Return [X, Y] of the center of cell containing provided text 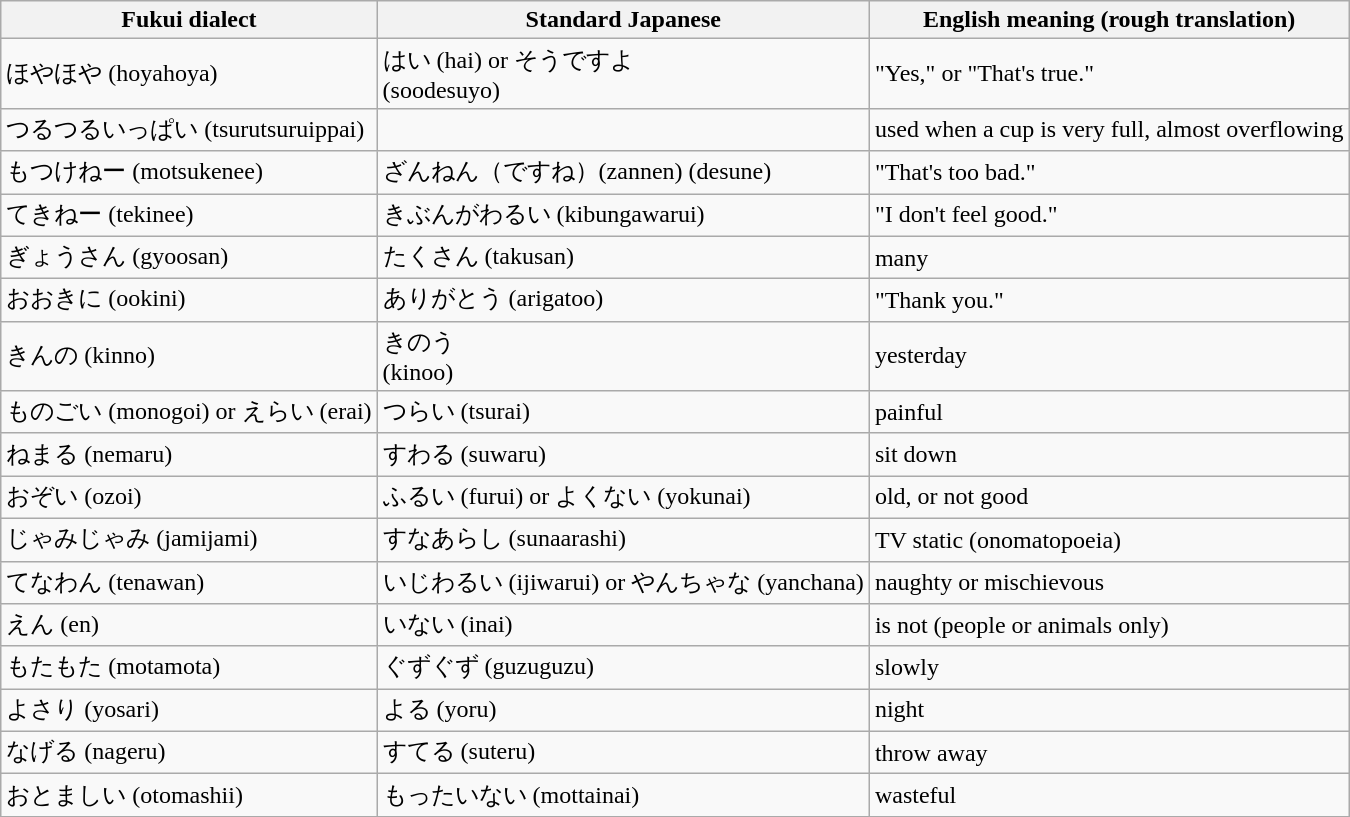
じゃみじゃみ (jamijami) [189, 540]
きんの (kinno) [189, 356]
used when a cup is very full, almost overflowing [1109, 130]
もったいない (mottainai) [623, 796]
TV static (onomatopoeia) [1109, 540]
ざんねん（ですね）(zannen) (desune) [623, 172]
ぐずぐず (guzuguzu) [623, 668]
painful [1109, 412]
slowly [1109, 668]
すわる (suwaru) [623, 454]
Standard Japanese [623, 20]
sit down [1109, 454]
ふるい (furui) or よくない (yokunai) [623, 498]
はい (hai) or そうですよ(soodesuyo) [623, 74]
ありがとう (arigatoo) [623, 300]
きぶんがわるい (kibungawarui) [623, 216]
いない (inai) [623, 626]
すてる (suteru) [623, 752]
many [1109, 258]
old, or not good [1109, 498]
Fukui dialect [189, 20]
よさり (yosari) [189, 710]
yesterday [1109, 356]
"That's too bad." [1109, 172]
ものごい (monogoi) or えらい (erai) [189, 412]
てきねー (tekinee) [189, 216]
よる (yoru) [623, 710]
すなあらし (sunaarashi) [623, 540]
てなわん (tenawan) [189, 582]
"Thank you." [1109, 300]
なげる (nageru) [189, 752]
おおきに (ookini) [189, 300]
えん (en) [189, 626]
throw away [1109, 752]
naughty or mischievous [1109, 582]
たくさん (takusan) [623, 258]
night [1109, 710]
つるつるいっぱい (tsurutsuruippai) [189, 130]
もつけねー (motsukenee) [189, 172]
おとましい (otomashii) [189, 796]
wasteful [1109, 796]
"I don't feel good." [1109, 216]
きのう(kinoo) [623, 356]
ほやほや (hoyahoya) [189, 74]
is not (people or animals only) [1109, 626]
おぞい (ozoi) [189, 498]
いじわるい (ijiwarui) or やんちゃな (yanchana) [623, 582]
ぎょうさん (gyoosan) [189, 258]
ねまる (nemaru) [189, 454]
English meaning (rough translation) [1109, 20]
もたもた (motamota) [189, 668]
"Yes," or "That's true." [1109, 74]
つらい (tsurai) [623, 412]
